From the cell containing the given text, extract its center point as (x, y) coordinate. 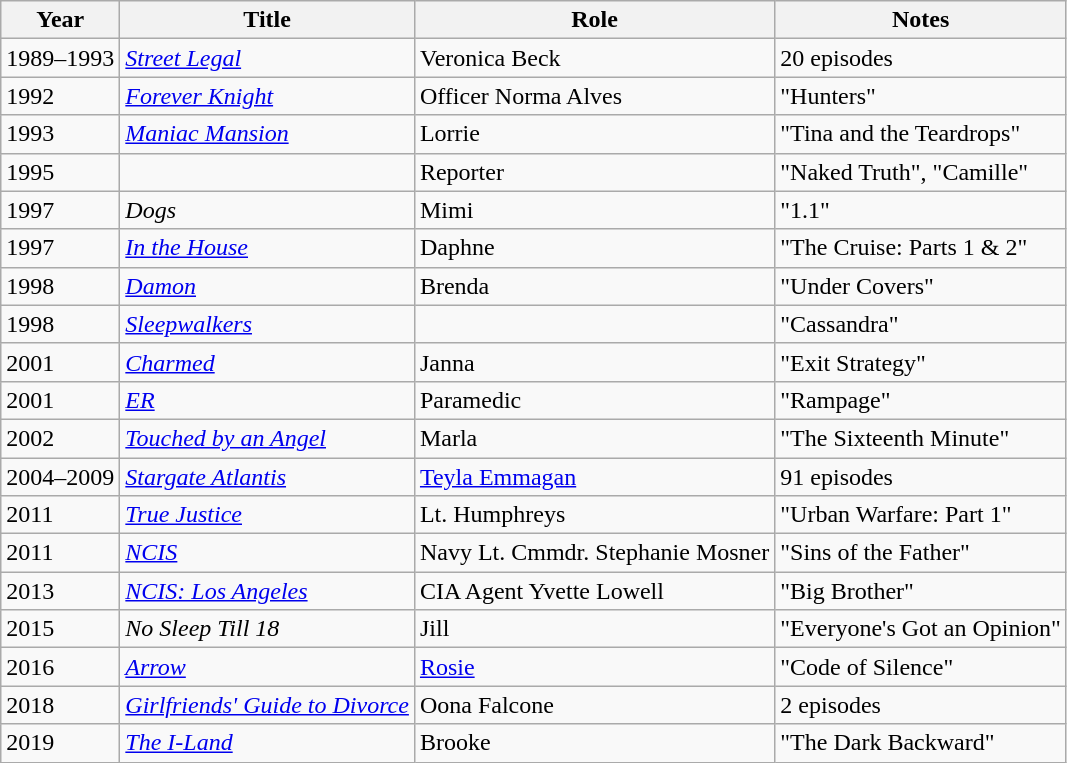
Arrow (268, 667)
Teyla Emmagan (594, 477)
1995 (60, 172)
2015 (60, 629)
Mimi (594, 210)
"1.1" (921, 210)
Maniac Mansion (268, 134)
Year (60, 20)
Damon (268, 286)
Veronica Beck (594, 58)
Brenda (594, 286)
Navy Lt. Cmmdr. Stephanie Mosner (594, 553)
"Cassandra" (921, 324)
Marla (594, 438)
2004–2009 (60, 477)
CIA Agent Yvette Lowell (594, 591)
Forever Knight (268, 96)
No Sleep Till 18 (268, 629)
"Big Brother" (921, 591)
Lorrie (594, 134)
Lt. Humphreys (594, 515)
"Exit Strategy" (921, 362)
In the House (268, 248)
Paramedic (594, 400)
"Urban Warfare: Part 1" (921, 515)
2 episodes (921, 705)
Daphne (594, 248)
"The Dark Backward" (921, 743)
Rosie (594, 667)
2013 (60, 591)
2002 (60, 438)
"The Sixteenth Minute" (921, 438)
Stargate Atlantis (268, 477)
"Naked Truth", "Camille" (921, 172)
Charmed (268, 362)
"Tina and the Teardrops" (921, 134)
Dogs (268, 210)
Girlfriends' Guide to Divorce (268, 705)
Brooke (594, 743)
NCIS: Los Angeles (268, 591)
ER (268, 400)
"Everyone's Got an Opinion" (921, 629)
Sleepwalkers (268, 324)
Oona Falcone (594, 705)
"Hunters" (921, 96)
NCIS (268, 553)
91 episodes (921, 477)
2019 (60, 743)
"Under Covers" (921, 286)
1993 (60, 134)
True Justice (268, 515)
Street Legal (268, 58)
Title (268, 20)
"Rampage" (921, 400)
1989–1993 (60, 58)
2016 (60, 667)
"Sins of the Father" (921, 553)
Touched by an Angel (268, 438)
Jill (594, 629)
"The Cruise: Parts 1 & 2" (921, 248)
1992 (60, 96)
Notes (921, 20)
Officer Norma Alves (594, 96)
Janna (594, 362)
Role (594, 20)
20 episodes (921, 58)
Reporter (594, 172)
The I-Land (268, 743)
"Code of Silence" (921, 667)
2018 (60, 705)
